Find where the given text appears and provide that cell's center as [x, y] coordinate. 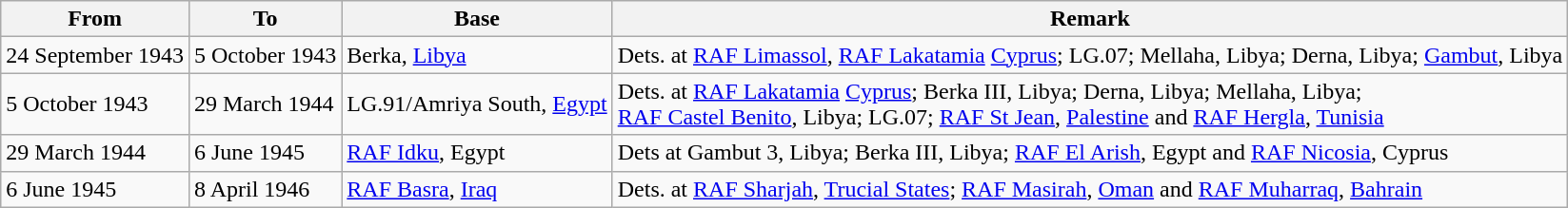
To [265, 19]
Dets at Gambut 3, Libya; Berka III, Libya; RAF El Arish, Egypt and RAF Nicosia, Cyprus [1090, 153]
24 September 1943 [95, 55]
LG.91/Amriya South, Egypt [477, 104]
Base [477, 19]
Berka, Libya [477, 55]
Dets. at RAF Sharjah, Trucial States; RAF Masirah, Oman and RAF Muharraq, Bahrain [1090, 189]
RAF Basra, Iraq [477, 189]
RAF Idku, Egypt [477, 153]
From [95, 19]
Remark [1090, 19]
Dets. at RAF Limassol, RAF Lakatamia Cyprus; LG.07; Mellaha, Libya; Derna, Libya; Gambut, Libya [1090, 55]
8 April 1946 [265, 189]
